Identify which cell holds the provided text, then report its [x, y] central coordinate. 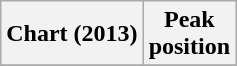
Chart (2013) [72, 34]
Peakposition [189, 34]
